Return (x, y) of the center of cell containing provided text 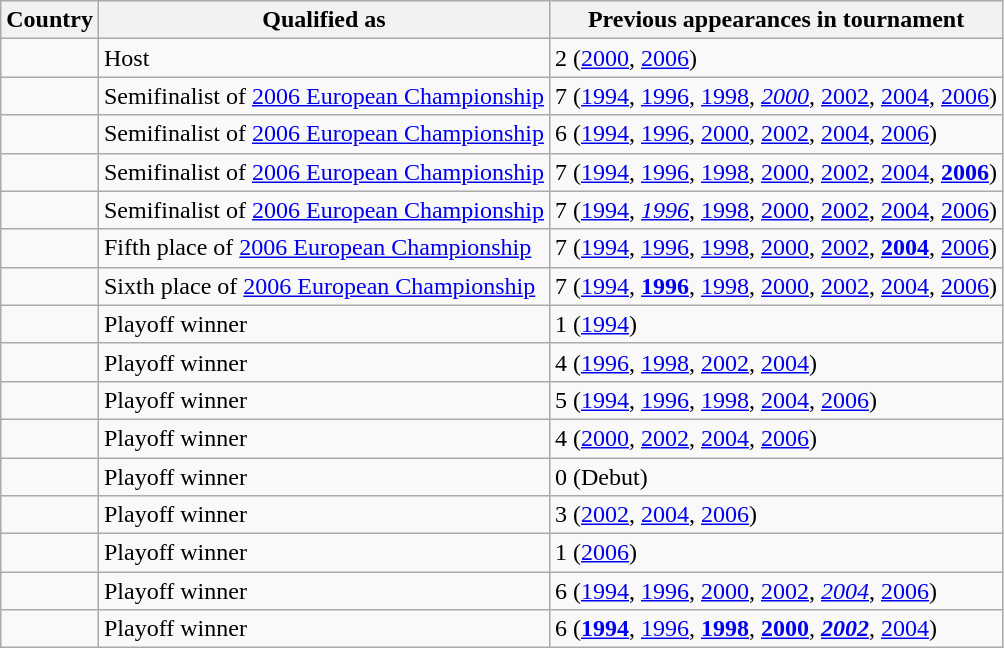
Previous appearances in tournament (776, 20)
4 (1996, 1998, 2002, 2004) (776, 362)
6 (1994, 1996, 1998, 2000, 2002, 2004) (776, 629)
1 (1994) (776, 324)
Qualified as (324, 20)
Country (50, 20)
3 (2002, 2004, 2006) (776, 515)
5 (1994, 1996, 1998, 2004, 2006) (776, 400)
Sixth place of 2006 European Championship (324, 286)
4 (2000, 2002, 2004, 2006) (776, 438)
0 (Debut) (776, 477)
2 (2000, 2006) (776, 58)
Host (324, 58)
Fifth place of 2006 European Championship (324, 248)
1 (2006) (776, 553)
